Detect which cell encompasses the target text, then output its [x, y] center coordinate. 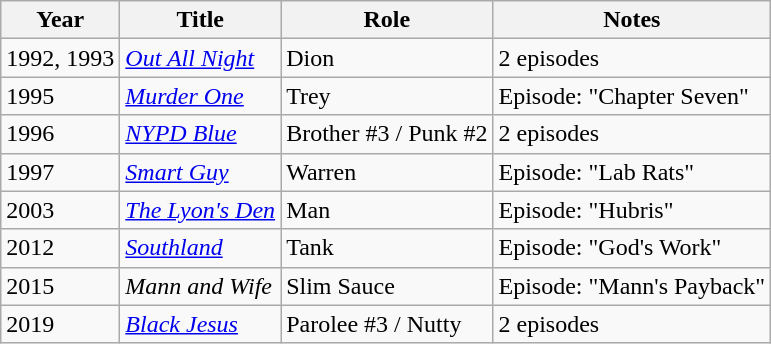
Episode: "Chapter Seven" [632, 96]
Episode: "God's Work" [632, 248]
Year [60, 20]
1995 [60, 96]
Title [200, 20]
2003 [60, 210]
Out All Night [200, 58]
Episode: "Lab Rats" [632, 172]
NYPD Blue [200, 134]
Episode: "Hubris" [632, 210]
Role [387, 20]
Brother #3 / Punk #2 [387, 134]
Black Jesus [200, 324]
Southland [200, 248]
Slim Sauce [387, 286]
Mann and Wife [200, 286]
Episode: "Mann's Payback" [632, 286]
Notes [632, 20]
1997 [60, 172]
Dion [387, 58]
Smart Guy [200, 172]
Man [387, 210]
Warren [387, 172]
1992, 1993 [60, 58]
Trey [387, 96]
1996 [60, 134]
Tank [387, 248]
Parolee #3 / Nutty [387, 324]
The Lyon's Den [200, 210]
2015 [60, 286]
2019 [60, 324]
Murder One [200, 96]
2012 [60, 248]
